Extract the [X, Y] coordinate from the center of the cell holding the provided text.  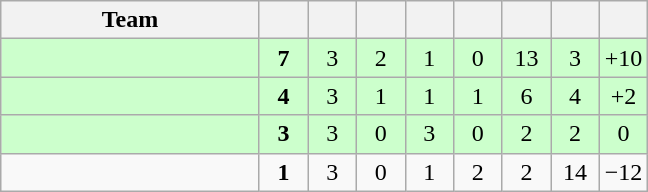
7 [284, 58]
13 [526, 58]
6 [526, 96]
+10 [624, 58]
+2 [624, 96]
−12 [624, 172]
14 [576, 172]
Team [130, 20]
